For the text-containing cell, return its midpoint in [x, y] coordinate format. 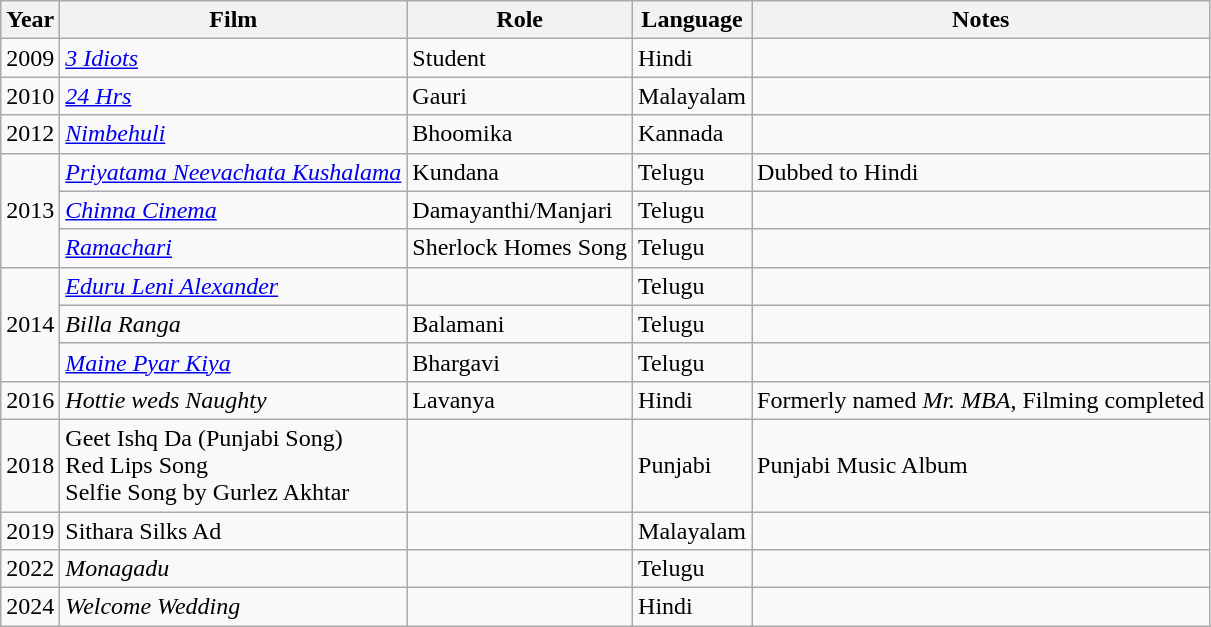
2012 [30, 134]
Language [692, 20]
Student [520, 58]
2022 [30, 569]
Chinna Cinema [234, 210]
2019 [30, 531]
Balamani [520, 324]
2018 [30, 465]
Damayanthi/Manjari [520, 210]
2010 [30, 96]
Nimbehuli [234, 134]
Ramachari [234, 248]
Priyatama Neevachata Kushalama [234, 172]
Film [234, 20]
Bhoomika [520, 134]
Kundana [520, 172]
Year [30, 20]
Lavanya [520, 400]
Sherlock Homes Song [520, 248]
Sithara Silks Ad [234, 531]
Kannada [692, 134]
Geet Ishq Da (Punjabi Song)Red Lips SongSelfie Song by Gurlez Akhtar [234, 465]
Eduru Leni Alexander [234, 286]
Dubbed to Hindi [981, 172]
3 Idiots [234, 58]
Billa Ranga [234, 324]
2009 [30, 58]
Formerly named Mr. MBA, Filming completed [981, 400]
Welcome Wedding [234, 607]
Role [520, 20]
24 Hrs [234, 96]
2024 [30, 607]
Monagadu [234, 569]
2013 [30, 210]
Gauri [520, 96]
Punjabi Music Album [981, 465]
Punjabi [692, 465]
2016 [30, 400]
2014 [30, 324]
Bhargavi [520, 362]
Notes [981, 20]
Maine Pyar Kiya [234, 362]
Hottie weds Naughty [234, 400]
